Capture the cell that displays the provided text and extract its [X, Y] central coordinate. 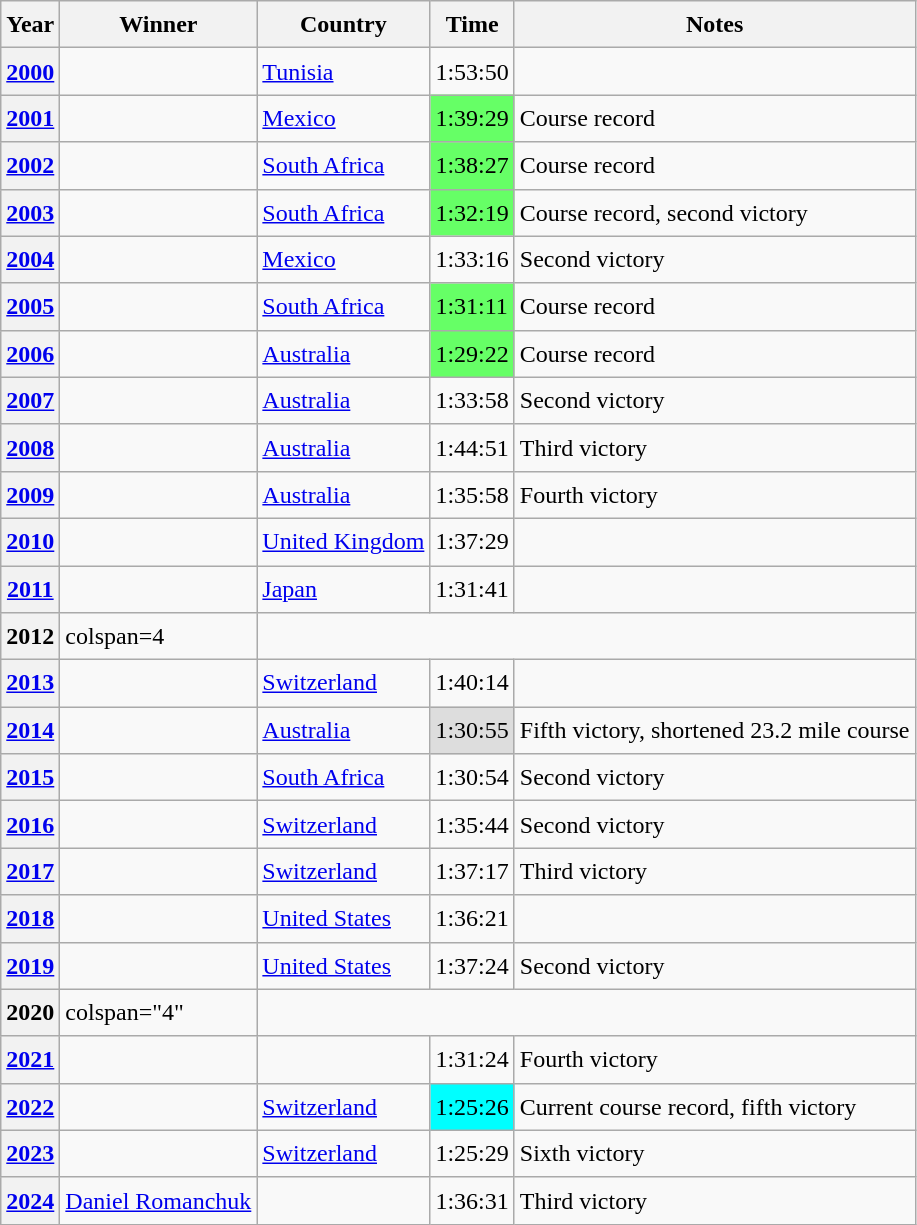
1:39:29 [472, 118]
2016 [30, 824]
2001 [30, 118]
2004 [30, 260]
2022 [30, 1106]
Notes [714, 24]
2023 [30, 1154]
2013 [30, 684]
1:33:16 [472, 260]
2019 [30, 966]
Japan [344, 590]
colspan="4" [158, 1012]
2015 [30, 778]
2021 [30, 1060]
1:29:22 [472, 354]
1:37:29 [472, 542]
2002 [30, 166]
1:36:31 [472, 1200]
1:30:54 [472, 778]
Fifth victory, shortened 23.2 mile course [714, 730]
1:53:50 [472, 72]
2003 [30, 212]
1:32:19 [472, 212]
colspan=4 [158, 636]
Time [472, 24]
1:33:58 [472, 400]
2007 [30, 400]
Year [30, 24]
1:36:21 [472, 918]
1:31:24 [472, 1060]
1:44:51 [472, 448]
1:25:29 [472, 1154]
2012 [30, 636]
Sixth victory [714, 1154]
1:35:58 [472, 494]
Course record, second victory [714, 212]
2000 [30, 72]
1:38:27 [472, 166]
Daniel Romanchuk [158, 1200]
1:37:17 [472, 872]
2011 [30, 590]
2006 [30, 354]
1:31:11 [472, 306]
2018 [30, 918]
Country [344, 24]
Winner [158, 24]
United Kingdom [344, 542]
2010 [30, 542]
Tunisia [344, 72]
2014 [30, 730]
1:30:55 [472, 730]
2017 [30, 872]
1:25:26 [472, 1106]
2009 [30, 494]
2024 [30, 1200]
2020 [30, 1012]
Current course record, fifth victory [714, 1106]
2008 [30, 448]
1:40:14 [472, 684]
2005 [30, 306]
1:31:41 [472, 590]
1:37:24 [472, 966]
1:35:44 [472, 824]
